Output the [x, y] coordinate of the center of the cell containing the given text.  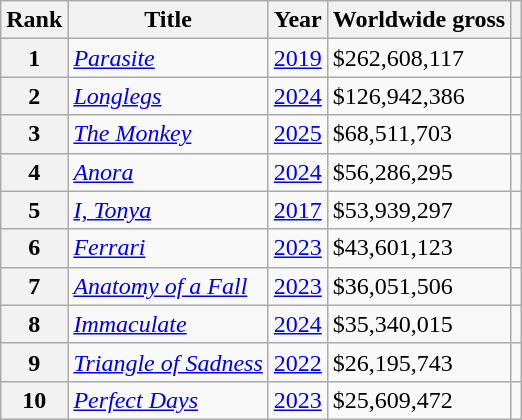
2017 [298, 210]
7 [34, 286]
$26,195,743 [418, 362]
6 [34, 248]
Rank [34, 20]
$126,942,386 [418, 96]
8 [34, 324]
2025 [298, 134]
10 [34, 400]
$53,939,297 [418, 210]
Year [298, 20]
Worldwide gross [418, 20]
I, Tonya [168, 210]
$68,511,703 [418, 134]
Anatomy of a Fall [168, 286]
Longlegs [168, 96]
Title [168, 20]
2019 [298, 58]
4 [34, 172]
3 [34, 134]
$262,608,117 [418, 58]
$36,051,506 [418, 286]
$35,340,015 [418, 324]
1 [34, 58]
Perfect Days [168, 400]
2 [34, 96]
2022 [298, 362]
Immaculate [168, 324]
$25,609,472 [418, 400]
The Monkey [168, 134]
Anora [168, 172]
Parasite [168, 58]
$56,286,295 [418, 172]
Ferrari [168, 248]
5 [34, 210]
9 [34, 362]
$43,601,123 [418, 248]
Triangle of Sadness [168, 362]
